Capture the cell that displays the provided text and extract its (x, y) central coordinate. 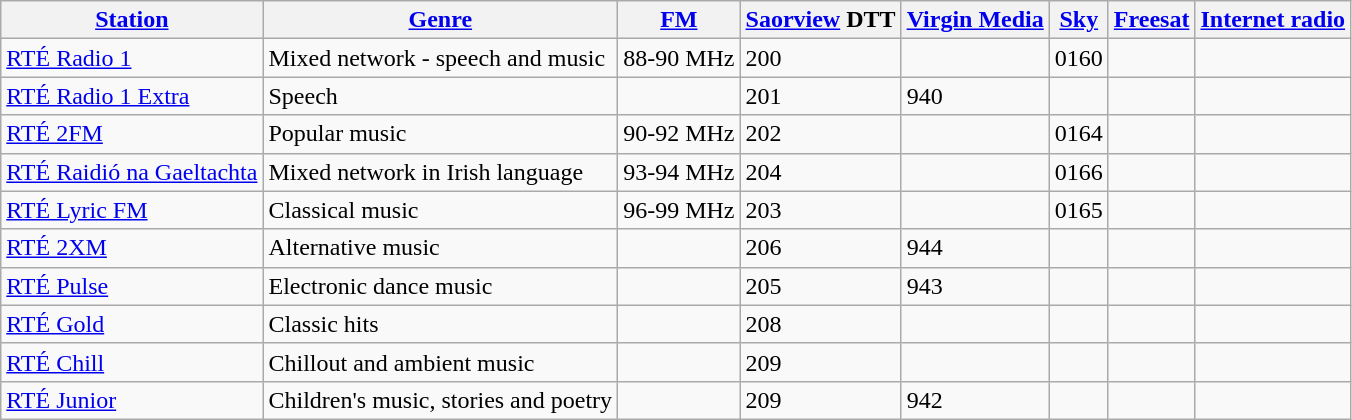
Popular music (440, 134)
93-94 MHz (679, 172)
Station (132, 20)
Speech (440, 96)
0166 (1078, 172)
Classic hits (440, 324)
0164 (1078, 134)
Genre (440, 20)
Alternative music (440, 248)
Virgin Media (975, 20)
940 (975, 96)
Mixed network in Irish language (440, 172)
208 (820, 324)
RTÉ 2XM (132, 248)
Electronic dance music (440, 286)
943 (975, 286)
0165 (1078, 210)
RTÉ 2FM (132, 134)
204 (820, 172)
90-92 MHz (679, 134)
RTÉ Lyric FM (132, 210)
0160 (1078, 58)
Saorview DTT (820, 20)
RTÉ Raidió na Gaeltachta (132, 172)
206 (820, 248)
Chillout and ambient music (440, 362)
Internet radio (1273, 20)
Mixed network - speech and music (440, 58)
201 (820, 96)
FM (679, 20)
942 (975, 400)
88-90 MHz (679, 58)
RTÉ Junior (132, 400)
RTÉ Radio 1 Extra (132, 96)
Children's music, stories and poetry (440, 400)
96-99 MHz (679, 210)
RTÉ Gold (132, 324)
RTÉ Pulse (132, 286)
944 (975, 248)
205 (820, 286)
Classical music (440, 210)
202 (820, 134)
200 (820, 58)
Freesat (1152, 20)
RTÉ Chill (132, 362)
RTÉ Radio 1 (132, 58)
Sky (1078, 20)
203 (820, 210)
